Find where the given text appears and provide that cell's center as (X, Y) coordinate. 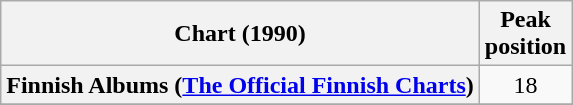
Finnish Albums (The Official Finnish Charts) (240, 85)
18 (525, 85)
Chart (1990) (240, 34)
Peakposition (525, 34)
